Pinpoint the cell where the given text exists, returning its [x, y] midpoint coordinate. 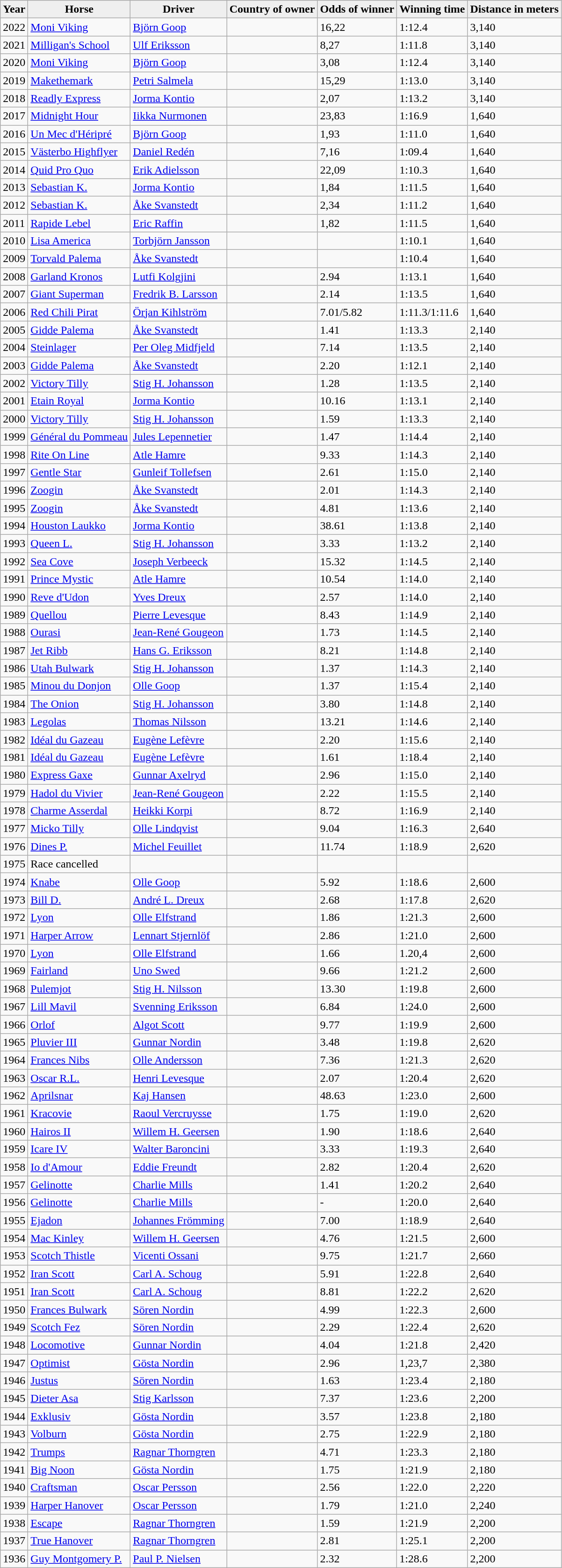
Express Gaxe [79, 775]
1:23.3 [432, 1452]
Yves Dreux [179, 597]
2004 [14, 348]
1982 [14, 739]
2021 [14, 45]
3.48 [357, 1042]
1:15.6 [432, 739]
1:20.0 [432, 1203]
7,16 [357, 152]
1959 [14, 1149]
2.29 [357, 1327]
2.86 [357, 935]
1:14.9 [432, 615]
1938 [14, 1523]
Gentle Star [79, 472]
Rite On Line [79, 454]
Midnight Hour [79, 116]
4.71 [357, 1452]
5.92 [357, 882]
Quellou [79, 615]
4.81 [357, 508]
7.37 [357, 1399]
1:22.2 [432, 1291]
1971 [14, 935]
Uno Swed [179, 971]
Race cancelled [79, 864]
1.20,4 [432, 953]
1965 [14, 1042]
10.16 [357, 401]
2018 [14, 98]
1:21.7 [432, 1256]
Un Mec d'Héripré [79, 134]
1:22.9 [432, 1434]
Iikka Nurmonen [179, 116]
1:13.0 [432, 80]
Dieter Asa [79, 1399]
1947 [14, 1363]
1.63 [357, 1381]
1:13.6 [432, 508]
1968 [14, 989]
Kaj Hansen [179, 1096]
7.14 [357, 348]
1981 [14, 757]
1.47 [357, 437]
1994 [14, 526]
Thomas Nilsson [179, 722]
Year [14, 9]
1:21.8 [432, 1345]
1950 [14, 1309]
2010 [14, 241]
2012 [14, 205]
1978 [14, 811]
- [357, 1203]
Harper Hanover [79, 1505]
2011 [14, 223]
Torvald Palema [79, 259]
André L. Dreux [179, 900]
1:21.5 [432, 1238]
23,83 [357, 116]
Raoul Vercruysse [179, 1114]
2,420 [514, 1345]
Micko Tilly [79, 829]
1:24.0 [432, 1006]
Mac Kinley [79, 1238]
1.90 [357, 1131]
10.54 [357, 579]
1:16.3 [432, 829]
8,27 [357, 45]
Bill D. [79, 900]
7.00 [357, 1220]
Hairos II [79, 1131]
7.36 [357, 1060]
Driver [179, 9]
1:19.9 [432, 1024]
1.73 [357, 633]
Pluvier III [79, 1042]
1:28.6 [432, 1559]
Exklusiv [79, 1416]
Orlof [79, 1024]
2.82 [357, 1167]
8.43 [357, 615]
1:09.4 [432, 152]
1957 [14, 1185]
Steinlager [79, 348]
Queen L. [79, 544]
Io d'Amour [79, 1167]
Charme Asserdal [79, 811]
Justus [79, 1381]
2000 [14, 419]
Minou du Donjon [79, 686]
1.28 [357, 383]
2.81 [357, 1541]
2013 [14, 187]
1,84 [357, 187]
1:17.8 [432, 900]
Pulemjot [79, 989]
1956 [14, 1203]
Général du Pommeau [79, 437]
1:19.0 [432, 1114]
Etain Royal [79, 401]
Lennart Stjernlöf [179, 935]
Örjan Kihlström [179, 312]
1942 [14, 1452]
1:21.2 [432, 971]
1:10.4 [432, 259]
1998 [14, 454]
1:19.3 [432, 1149]
The Onion [79, 704]
1,23,7 [432, 1363]
Big Noon [79, 1470]
Volburn [79, 1434]
2005 [14, 330]
1960 [14, 1131]
Fredrik B. Larsson [179, 294]
3.57 [357, 1416]
3.80 [357, 704]
Icare IV [79, 1149]
Hans G. Eriksson [179, 650]
1996 [14, 490]
Makethemark [79, 80]
1944 [14, 1416]
Gunnar Axelryd [179, 775]
1985 [14, 686]
Country of owner [272, 9]
Sea Cove [79, 562]
1961 [14, 1114]
Daniel Redén [179, 152]
9.77 [357, 1024]
13.21 [357, 722]
8.72 [357, 811]
1995 [14, 508]
2007 [14, 294]
1:10.3 [432, 169]
1:22.8 [432, 1274]
Henri Levesque [179, 1078]
Scotch Thistle [79, 1256]
1973 [14, 900]
1953 [14, 1256]
1937 [14, 1541]
Frances Nibs [79, 1060]
11.74 [357, 846]
8.81 [357, 1291]
Michel Feuillet [179, 846]
8.21 [357, 650]
Dines P. [79, 846]
Readly Express [79, 98]
48.63 [357, 1096]
1:20.2 [432, 1185]
1:11.3/1:11.6 [432, 312]
Ulf Eriksson [179, 45]
1952 [14, 1274]
38.61 [357, 526]
1986 [14, 668]
1949 [14, 1327]
1.66 [357, 953]
Aprilsnar [79, 1096]
Eddie Freundt [179, 1167]
15,29 [357, 80]
Ejadon [79, 1220]
9.33 [357, 454]
Optimist [79, 1363]
1:11.0 [432, 134]
1:10.1 [432, 241]
2006 [14, 312]
2.14 [357, 294]
1:22.0 [432, 1488]
1941 [14, 1470]
1943 [14, 1434]
1:18.4 [432, 757]
Svenning Eriksson [179, 1006]
2008 [14, 277]
4.99 [357, 1309]
2,240 [514, 1505]
Pierre Levesque [179, 615]
Petri Salmela [179, 80]
1:12.1 [432, 365]
2019 [14, 80]
1955 [14, 1220]
True Hanover [79, 1541]
9.04 [357, 829]
Lutfi Kolgjini [179, 277]
1991 [14, 579]
Guy Montgomery P. [79, 1559]
1:22.4 [432, 1327]
1:15.5 [432, 793]
Distance in meters [514, 9]
2001 [14, 401]
2.57 [357, 597]
3,08 [357, 63]
Olle Andersson [179, 1060]
1:15.4 [432, 686]
2020 [14, 63]
1951 [14, 1291]
9.66 [357, 971]
1:23.8 [432, 1416]
1980 [14, 775]
Västerbo Highflyer [79, 152]
2,380 [514, 1363]
1,82 [357, 223]
1984 [14, 704]
1.79 [357, 1505]
Winning time [432, 9]
1962 [14, 1096]
1967 [14, 1006]
Paul P. Nielsen [179, 1559]
Vicenti Ossani [179, 1256]
1964 [14, 1060]
2,660 [514, 1256]
1969 [14, 971]
1972 [14, 918]
2.01 [357, 490]
2,07 [357, 98]
1.61 [357, 757]
Odds of winner [357, 9]
2002 [14, 383]
2003 [14, 365]
6.84 [357, 1006]
2.75 [357, 1434]
1992 [14, 562]
13.30 [357, 989]
Harper Arrow [79, 935]
2.07 [357, 1078]
Frances Bulwark [79, 1309]
1.86 [357, 918]
Reve d'Udon [79, 597]
2.94 [357, 277]
1:11.2 [432, 205]
Legolas [79, 722]
1999 [14, 437]
Algot Scott [179, 1024]
Horse [79, 9]
4.76 [357, 1238]
1936 [14, 1559]
1,93 [357, 134]
Oscar R.L. [79, 1078]
1979 [14, 793]
2014 [14, 169]
1:11.8 [432, 45]
Craftsman [79, 1488]
Torbjörn Jansson [179, 241]
2016 [14, 134]
1:22.3 [432, 1309]
Fairland [79, 971]
1987 [14, 650]
Eric Raffin [179, 223]
4.04 [357, 1345]
1977 [14, 829]
1:23.6 [432, 1399]
22,09 [357, 169]
1:23.4 [432, 1381]
Giant Superman [79, 294]
Stig H. Nilsson [179, 989]
1948 [14, 1345]
1939 [14, 1505]
1:14.4 [432, 437]
Lill Mavil [79, 1006]
16,22 [357, 27]
1:13.8 [432, 526]
Scotch Fez [79, 1327]
Kracovie [79, 1114]
2009 [14, 259]
2.32 [357, 1559]
Heikki Korpi [179, 811]
2015 [14, 152]
Milligan's School [79, 45]
1958 [14, 1167]
2,34 [357, 205]
1976 [14, 846]
Knabe [79, 882]
2022 [14, 27]
2.61 [357, 472]
1983 [14, 722]
1940 [14, 1488]
Gunleif Tollefsen [179, 472]
Rapide Lebel [79, 223]
Red Chili Pirat [79, 312]
Houston Laukko [79, 526]
2.56 [357, 1488]
1946 [14, 1381]
1974 [14, 882]
1988 [14, 633]
1989 [14, 615]
1945 [14, 1399]
Garland Kronos [79, 277]
1954 [14, 1238]
9.75 [357, 1256]
1975 [14, 864]
Lisa America [79, 241]
Walter Baroncini [179, 1149]
Ourasi [79, 633]
Jet Ribb [79, 650]
Quid Pro Quo [79, 169]
1997 [14, 472]
1:23.0 [432, 1096]
Joseph Verbeeck [179, 562]
1990 [14, 597]
15.32 [357, 562]
2017 [14, 116]
Erik Adielsson [179, 169]
2,220 [514, 1488]
Prince Mystic [79, 579]
Locomotive [79, 1345]
Johannes Frömming [179, 1220]
Per Oleg Midfjeld [179, 348]
2.22 [357, 793]
1966 [14, 1024]
1:25.1 [432, 1541]
Utah Bulwark [79, 668]
Jules Lepennetier [179, 437]
2.68 [357, 900]
Hadol du Vivier [79, 793]
5.91 [357, 1274]
1970 [14, 953]
1963 [14, 1078]
Stig Karlsson [179, 1399]
7.01/5.82 [357, 312]
Olle Lindqvist [179, 829]
Trumps [79, 1452]
1:14.6 [432, 722]
1993 [14, 544]
Escape [79, 1523]
